Output the [X, Y] coordinate of the center of the cell containing the given text.  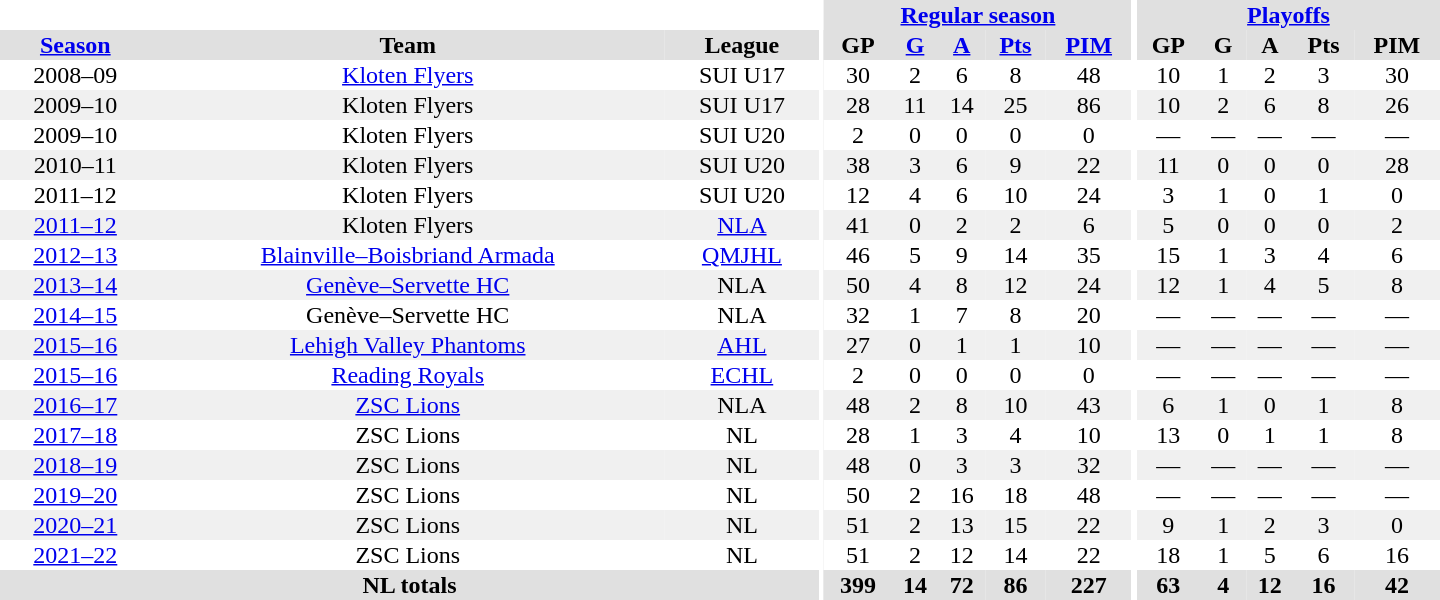
72 [962, 585]
63 [1168, 585]
2017–18 [76, 435]
ECHL [742, 375]
42 [1397, 585]
2018–19 [76, 465]
2012–13 [76, 255]
46 [858, 255]
25 [1016, 105]
2016–17 [76, 405]
Lehigh Valley Phantoms [408, 345]
QMJHL [742, 255]
27 [858, 345]
7 [962, 315]
Blainville–Boisbriand Armada [408, 255]
2014–15 [76, 315]
35 [1089, 255]
League [742, 45]
41 [858, 225]
26 [1397, 105]
43 [1089, 405]
Team [408, 45]
2008–09 [76, 75]
2021–22 [76, 555]
Reading Royals [408, 375]
AHL [742, 345]
2010–11 [76, 165]
2020–21 [76, 525]
Regular season [978, 15]
Playoffs [1288, 15]
NL totals [410, 585]
2013–14 [76, 285]
38 [858, 165]
2019–20 [76, 495]
227 [1089, 585]
399 [858, 585]
Season [76, 45]
20 [1089, 315]
